Provide the [X, Y] coordinate of the cell's center where the given text is located.  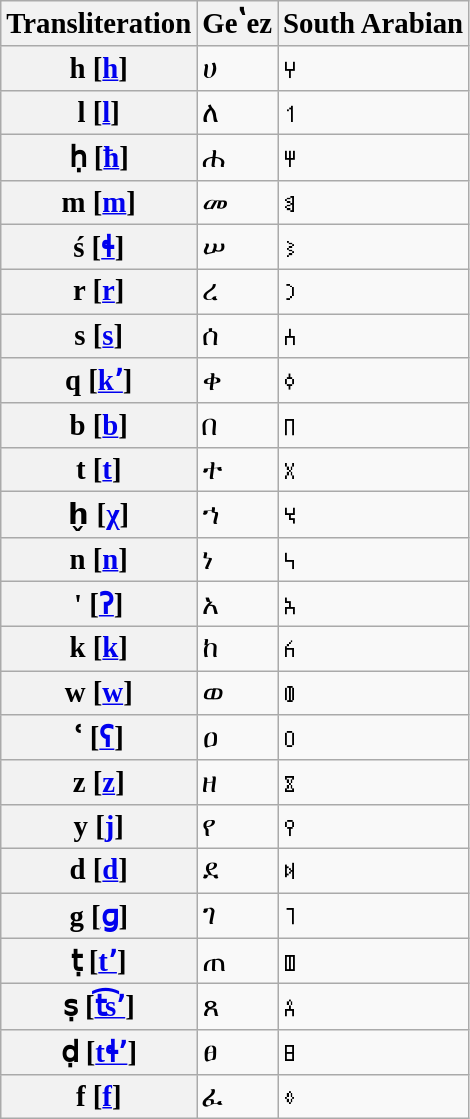
ጠ [238, 961]
ኀ [238, 514]
𐩵 [374, 870]
𐩷 [374, 961]
l [l] [99, 112]
𐩡 [374, 112]
ዐ [238, 738]
r [r] [99, 292]
አ [238, 604]
ሠ [238, 247]
𐩦 [374, 247]
𐩥 [374, 693]
𐩱 [374, 604]
ሐ [238, 157]
𐩣 [374, 202]
𐩰 [374, 1097]
k [k] [99, 649]
ለ [238, 112]
𐩭 [374, 514]
y [j] [99, 826]
𐩨 [374, 425]
d [d] [99, 870]
𐩪 [374, 336]
b [b] [99, 425]
𐩲 [374, 738]
በ [238, 425]
ሀ [238, 68]
የ [238, 826]
f [f] [99, 1097]
𐩤 [374, 381]
𐩸 [374, 782]
ḥ [ħ] [99, 157]
መ [238, 202]
𐩬 [374, 559]
South Arabian [374, 24]
ሰ [238, 336]
ፀ [238, 1052]
ነ [238, 559]
𐩠 [374, 68]
𐩮 [374, 1007]
ś [ɬ] [99, 247]
n [n] [99, 559]
ጸ [238, 1007]
𐩢 [374, 157]
h [h] [99, 68]
Transliteration [99, 24]
ṣ [t͡sʼ] [99, 1007]
t [t] [99, 469]
𐩩 [374, 469]
𐩫 [374, 649]
z [z] [99, 782]
q [kʼ] [99, 381]
ከ [238, 649]
ገ [238, 915]
ṭ [tʼ] [99, 961]
s [s] [99, 336]
𐩳 [374, 1052]
ረ [238, 292]
ወ [238, 693]
' [ʔ] [99, 604]
ዘ [238, 782]
ተ [238, 469]
ደ [238, 870]
Geʽez [238, 24]
ʿ [ʕ] [99, 738]
w [w] [99, 693]
ቀ [238, 381]
g [ɡ] [99, 915]
m [m] [99, 202]
h̬ [χ] [99, 514]
𐩧 [374, 292]
ḍ [tɬʼ] [99, 1052]
𐩺 [374, 826]
ፈ [238, 1097]
𐩴 [374, 915]
